Determine the (X, Y) coordinate at the center of the cell enclosing the given text.  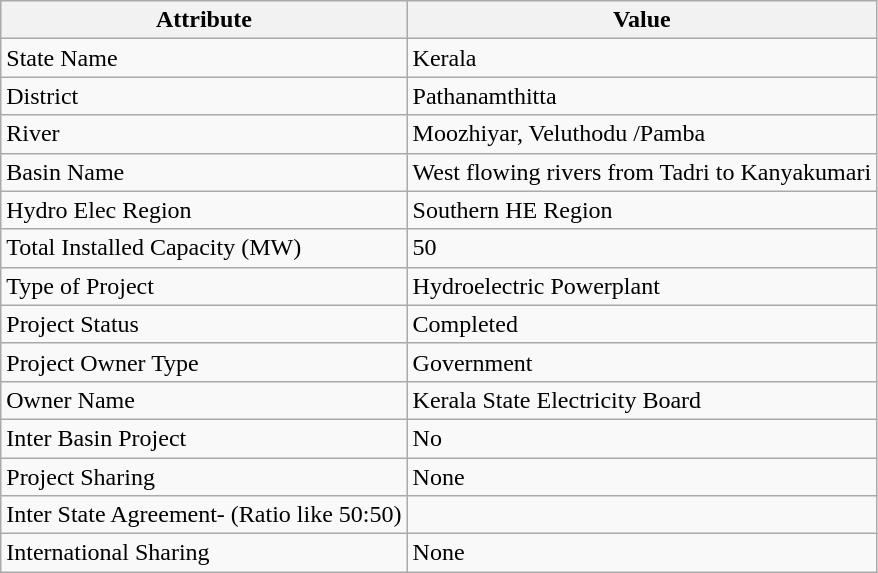
Project Owner Type (204, 362)
Owner Name (204, 400)
Hydro Elec Region (204, 210)
River (204, 134)
Completed (642, 324)
Total Installed Capacity (MW) (204, 248)
Southern HE Region (642, 210)
Value (642, 20)
Government (642, 362)
Moozhiyar, Veluthodu /Pamba (642, 134)
Project Sharing (204, 477)
Kerala (642, 58)
Basin Name (204, 172)
No (642, 438)
West flowing rivers from Tadri to Kanyakumari (642, 172)
International Sharing (204, 553)
Pathanamthitta (642, 96)
Attribute (204, 20)
Inter State Agreement- (Ratio like 50:50) (204, 515)
Kerala State Electricity Board (642, 400)
50 (642, 248)
Hydroelectric Powerplant (642, 286)
Project Status (204, 324)
Inter Basin Project (204, 438)
State Name (204, 58)
Type of Project (204, 286)
District (204, 96)
